Locate the cell with the specified text and output its [x, y] center coordinate. 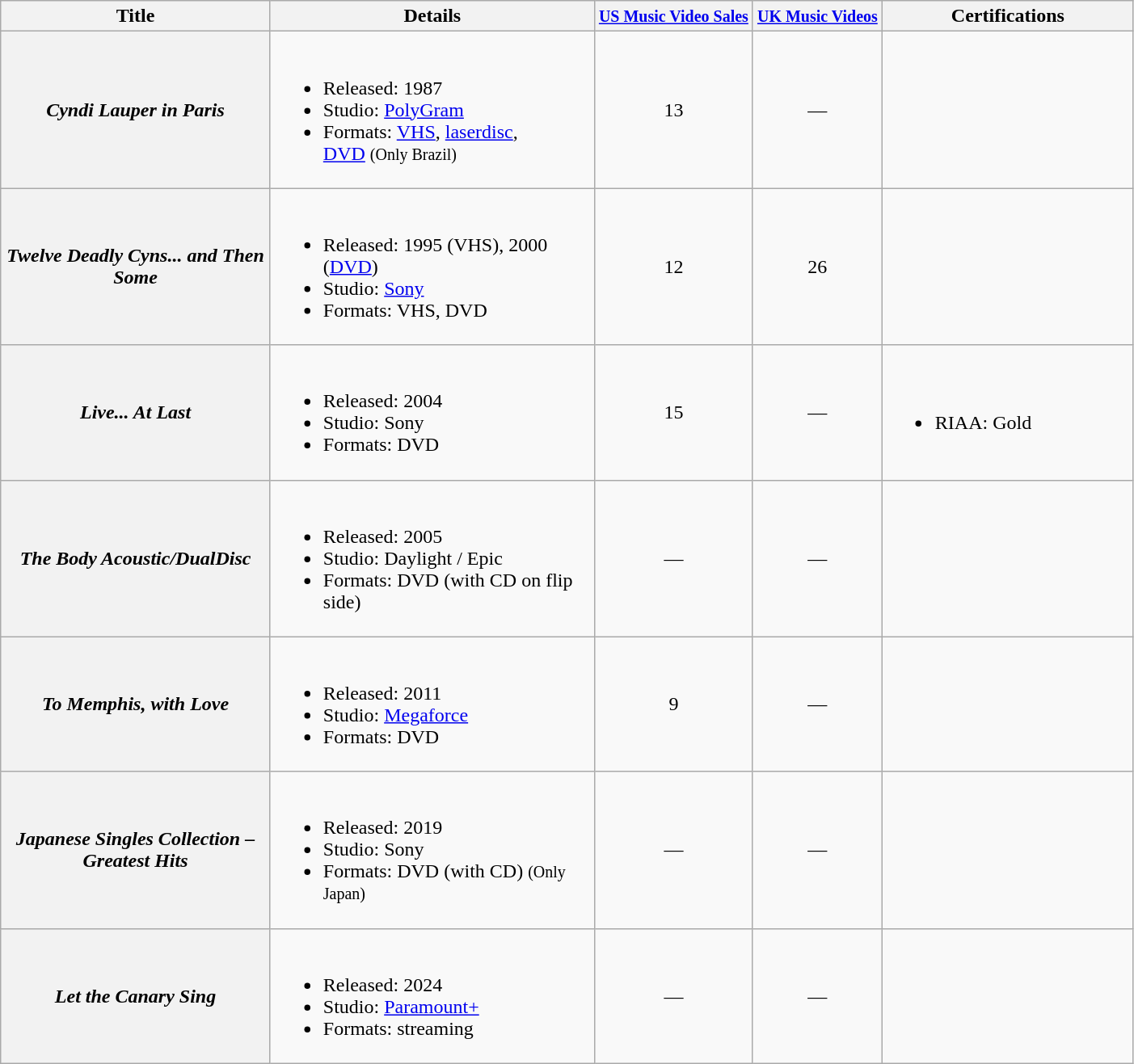
Certifications [1007, 16]
12 [673, 267]
13 [673, 110]
The Body Acoustic/DualDisc [136, 558]
15 [673, 412]
Let the Canary Sing [136, 995]
RIAA: Gold [1007, 412]
Released: 1987Studio: PolyGramFormats: VHS, laserdisc,DVD (Only Brazil) [432, 110]
9 [673, 704]
Released: 2019Studio: SonyFormats: DVD (with CD) (Only Japan) [432, 850]
Live... At Last [136, 412]
26 [817, 267]
Title [136, 16]
Released: 2011Studio: MegaforceFormats: DVD [432, 704]
Released: 1995 (VHS), 2000 (DVD)Studio: SonyFormats: VHS, DVD [432, 267]
Details [432, 16]
To Memphis, with Love [136, 704]
Released: 2024Studio: Paramount+Formats: streaming [432, 995]
Twelve Deadly Cyns... and Then Some [136, 267]
Released: 2004Studio: SonyFormats: DVD [432, 412]
Japanese Singles Collection – Greatest Hits [136, 850]
US Music Video Sales [673, 16]
UK Music Videos [817, 16]
Cyndi Lauper in Paris [136, 110]
Released: 2005Studio: Daylight / EpicFormats: DVD (with CD on flip side) [432, 558]
